Scan for the cell matching the given text and deliver its (x, y) coordinate at center. 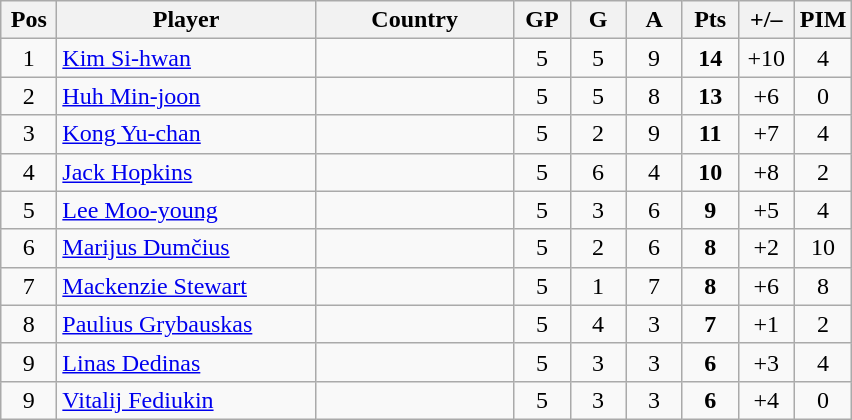
PIM (823, 20)
+8 (766, 172)
Player (186, 20)
G (598, 20)
A (654, 20)
+/– (766, 20)
Country (414, 20)
+2 (766, 248)
13 (710, 96)
+7 (766, 134)
+1 (766, 324)
GP (542, 20)
Lee Moo-young (186, 210)
+3 (766, 362)
Pts (710, 20)
Kim Si-hwan (186, 58)
Pos (29, 20)
Mackenzie Stewart (186, 286)
+4 (766, 400)
Kong Yu-chan (186, 134)
14 (710, 58)
Huh Min-joon (186, 96)
Paulius Grybauskas (186, 324)
Marijus Dumčius (186, 248)
Linas Dedinas (186, 362)
Jack Hopkins (186, 172)
+10 (766, 58)
Vitalij Fediukin (186, 400)
+5 (766, 210)
11 (710, 134)
